Determine the [X, Y] coordinate at the center of the cell enclosing the given text.  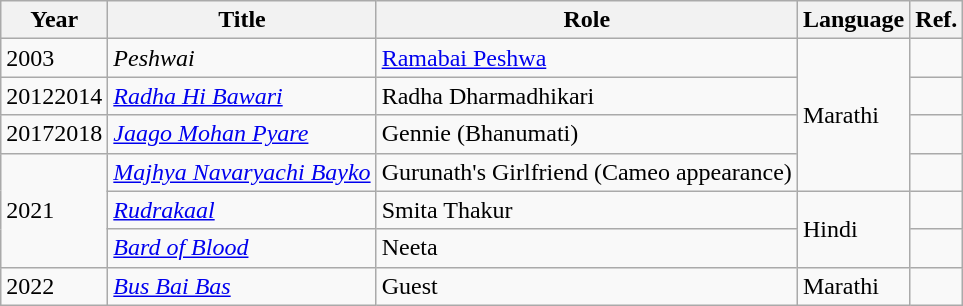
2003 [54, 58]
Guest [586, 286]
Jaago Mohan Pyare [242, 134]
Smita Thakur [586, 210]
Language [853, 20]
Gurunath's Girlfriend (Cameo appearance) [586, 172]
Ramabai Peshwa [586, 58]
Peshwai [242, 58]
Title [242, 20]
Bard of Blood [242, 248]
2022 [54, 286]
Ref. [936, 20]
Majhya Navaryachi Bayko [242, 172]
Role [586, 20]
Hindi [853, 229]
Year [54, 20]
Gennie (Bhanumati) [586, 134]
Bus Bai Bas [242, 286]
Neeta [586, 248]
2021 [54, 210]
Rudrakaal [242, 210]
20172018 [54, 134]
Radha Dharmadhikari [586, 96]
20122014 [54, 96]
Radha Hi Bawari [242, 96]
